Return (x, y) of the center of cell containing provided text 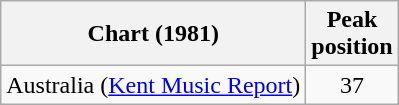
Peak position (352, 34)
Chart (1981) (154, 34)
37 (352, 85)
Australia (Kent Music Report) (154, 85)
